Determine the [X, Y] coordinate at the center of the cell enclosing the given text.  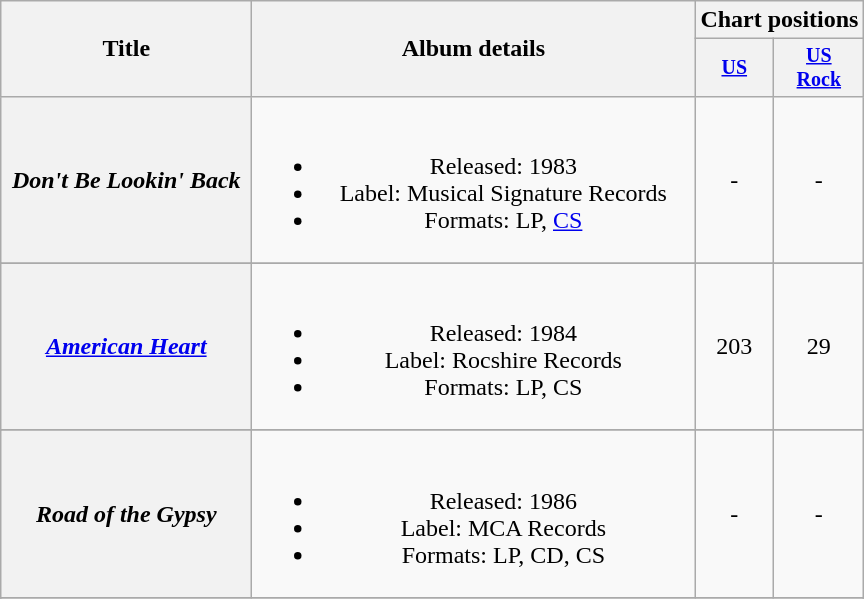
Released: 1983Label: Musical Signature RecordsFormats: LP, CS [474, 180]
29 [819, 346]
Don't Be Lookin' Back [126, 180]
Road of the Gypsy [126, 514]
203 [734, 346]
Album details [474, 49]
US [734, 68]
American Heart [126, 346]
Released: 1984Label: Rocshire RecordsFormats: LP, CS [474, 346]
Chart positions [780, 20]
Released: 1986Label: MCA RecordsFormats: LP, CD, CS [474, 514]
Title [126, 49]
USRock [819, 68]
